Determine the (X, Y) coordinate at the center of the cell enclosing the given text.  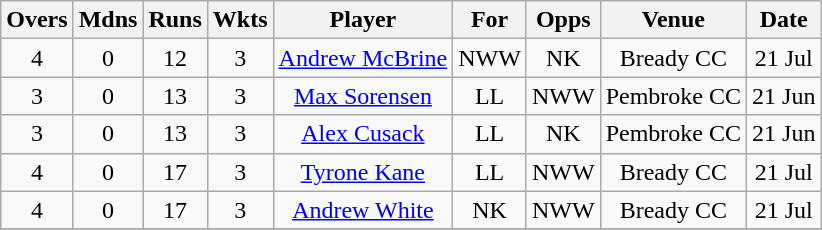
Opps (563, 20)
For (490, 20)
Andrew McBrine (363, 58)
Tyrone Kane (363, 172)
Venue (673, 20)
Date (784, 20)
Wkts (240, 20)
Max Sorensen (363, 96)
Alex Cusack (363, 134)
Runs (175, 20)
Mdns (108, 20)
Andrew White (363, 210)
Overs (37, 20)
Player (363, 20)
12 (175, 58)
